Identify which cell holds the provided text, then report its [X, Y] central coordinate. 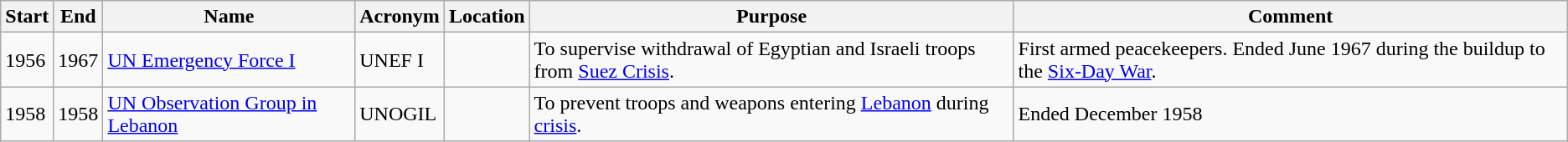
1967 [79, 60]
Ended December 1958 [1290, 114]
Start [27, 17]
UNOGIL [400, 114]
Location [487, 17]
UN Observation Group in Lebanon [230, 114]
1956 [27, 60]
Acronym [400, 17]
First armed peacekeepers. Ended June 1967 during the buildup to the Six-Day War. [1290, 60]
To prevent troops and weapons entering Lebanon during crisis. [771, 114]
Name [230, 17]
Comment [1290, 17]
UN Emergency Force I [230, 60]
End [79, 17]
UNEF I [400, 60]
Purpose [771, 17]
To supervise withdrawal of Egyptian and Israeli troops from Suez Crisis. [771, 60]
